Capture the cell that displays the provided text and extract its [X, Y] central coordinate. 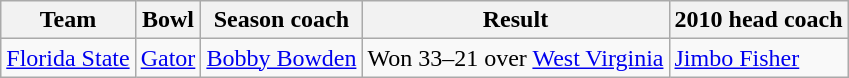
Team [68, 20]
Gator [168, 58]
Result [516, 20]
2010 head coach [758, 20]
Jimbo Fisher [758, 58]
Won 33–21 over West Virginia [516, 58]
Bowl [168, 20]
Season coach [282, 20]
Bobby Bowden [282, 58]
Florida State [68, 58]
